Determine the [x, y] coordinate at the center of the cell enclosing the given text.  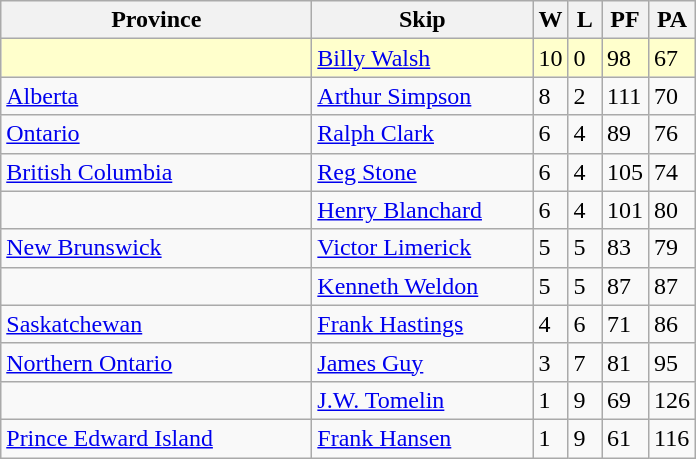
J.W. Tomelin [422, 400]
Province [156, 20]
Arthur Simpson [422, 96]
70 [672, 96]
Saskatchewan [156, 324]
69 [626, 400]
Ralph Clark [422, 134]
Reg Stone [422, 172]
98 [626, 58]
80 [672, 210]
2 [585, 96]
8 [550, 96]
95 [672, 362]
Frank Hansen [422, 438]
61 [626, 438]
Ontario [156, 134]
Prince Edward Island [156, 438]
81 [626, 362]
10 [550, 58]
71 [626, 324]
PA [672, 20]
86 [672, 324]
67 [672, 58]
7 [585, 362]
111 [626, 96]
76 [672, 134]
116 [672, 438]
79 [672, 248]
Victor Limerick [422, 248]
3 [550, 362]
Billy Walsh [422, 58]
101 [626, 210]
105 [626, 172]
89 [626, 134]
Alberta [156, 96]
Frank Hastings [422, 324]
Henry Blanchard [422, 210]
PF [626, 20]
Skip [422, 20]
New Brunswick [156, 248]
L [585, 20]
James Guy [422, 362]
British Columbia [156, 172]
83 [626, 248]
Kenneth Weldon [422, 286]
74 [672, 172]
W [550, 20]
0 [585, 58]
126 [672, 400]
Northern Ontario [156, 362]
